Provide the (X, Y) coordinate of the cell's center where the given text is located.  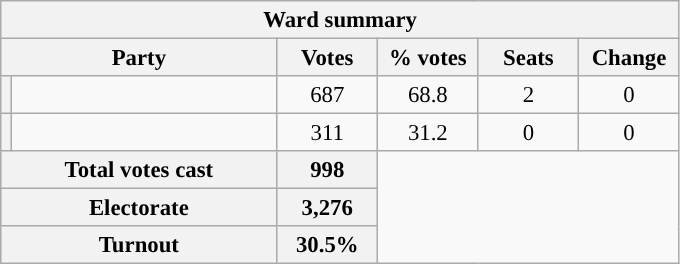
Turnout (139, 245)
3,276 (328, 208)
311 (328, 133)
Change (630, 58)
Party (139, 58)
Total votes cast (139, 170)
30.5% (328, 245)
998 (328, 170)
68.8 (428, 95)
Seats (528, 58)
687 (328, 95)
Electorate (139, 208)
Ward summary (340, 20)
31.2 (428, 133)
Votes (328, 58)
2 (528, 95)
% votes (428, 58)
